Locate the cell with the specified text and output its (X, Y) center coordinate. 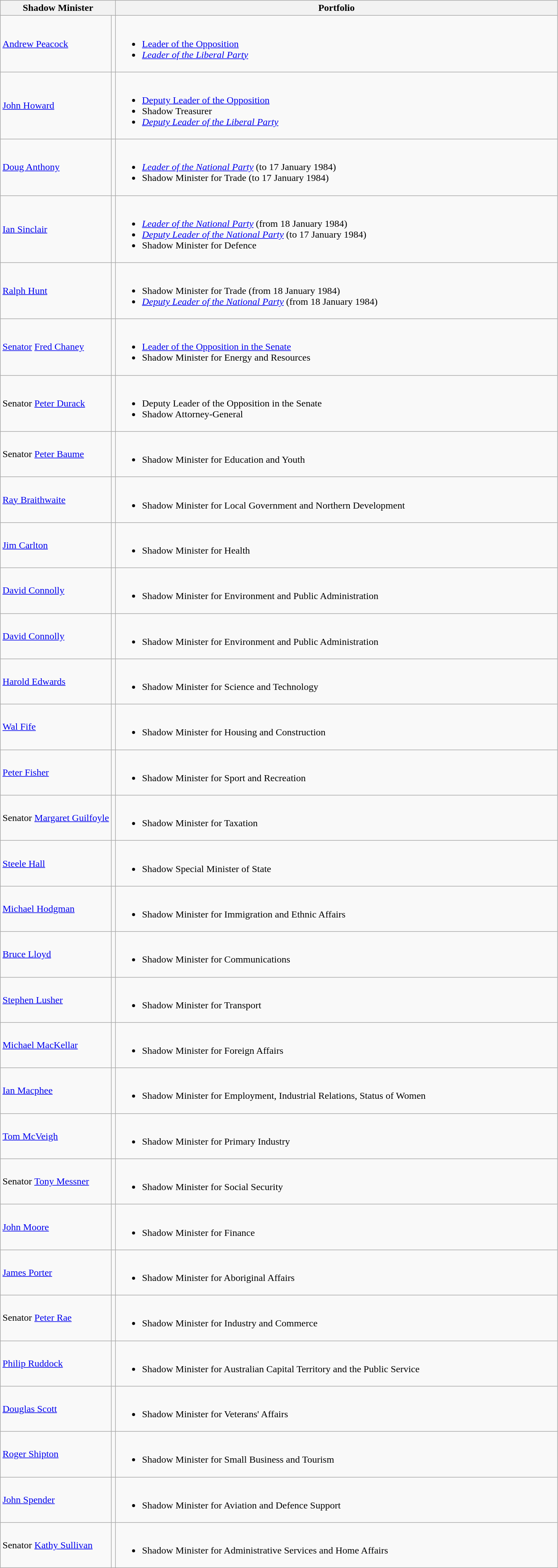
Doug Anthony (56, 167)
Peter Fisher (56, 773)
Shadow Minister for Industry and Commerce (337, 1318)
Bruce Lloyd (56, 954)
Portfolio (337, 8)
Shadow Minister for Australian Capital Territory and the Public Service (337, 1363)
Michael Hodgman (56, 909)
Philip Ruddock (56, 1363)
Shadow Minister for Aviation and Defence Support (337, 1500)
John Spender (56, 1500)
Shadow Minister for Housing and Construction (337, 727)
Shadow Minister for Aboriginal Affairs (337, 1272)
Ray Braithwaite (56, 499)
Shadow Minister (58, 8)
Leader of the National Party (from 18 January 1984)Deputy Leader of the National Party (to 17 January 1984)Shadow Minister for Defence (337, 229)
Deputy Leader of the OppositionShadow TreasurerDeputy Leader of the Liberal Party (337, 105)
Shadow Special Minister of State (337, 864)
Shadow Minister for Immigration and Ethnic Affairs (337, 909)
John Howard (56, 105)
Deputy Leader of the Opposition in the SenateShadow Attorney-General (337, 403)
Leader of the OppositionLeader of the Liberal Party (337, 44)
Shadow Minister for Communications (337, 954)
Douglas Scott (56, 1409)
Senator Margaret Guilfoyle (56, 818)
Shadow Minister for Sport and Recreation (337, 773)
Ian Macphee (56, 1090)
Ralph Hunt (56, 291)
Wal Fife (56, 727)
Shadow Minister for Primary Industry (337, 1136)
Harold Edwards (56, 682)
Shadow Minister for Local Government and Northern Development (337, 499)
Tom McVeigh (56, 1136)
Shadow Minister for Finance (337, 1227)
Senator Fred Chaney (56, 347)
Shadow Minister for Social Security (337, 1181)
Leader of the National Party (to 17 January 1984)Shadow Minister for Trade (to 17 January 1984) (337, 167)
John Moore (56, 1227)
Senator Peter Baume (56, 454)
Shadow Minister for Science and Technology (337, 682)
Shadow Minister for Transport (337, 999)
Senator Kathy Sullivan (56, 1545)
Stephen Lusher (56, 999)
Shadow Minister for Trade (from 18 January 1984)Deputy Leader of the National Party (from 18 January 1984) (337, 291)
Shadow Minister for Veterans' Affairs (337, 1409)
Shadow Minister for Health (337, 545)
Roger Shipton (56, 1455)
Steele Hall (56, 864)
Shadow Minister for Education and Youth (337, 454)
Ian Sinclair (56, 229)
Shadow Minister for Taxation (337, 818)
Senator Peter Rae (56, 1318)
Senator Peter Durack (56, 403)
Michael MacKellar (56, 1045)
Shadow Minister for Foreign Affairs (337, 1045)
Andrew Peacock (56, 44)
Shadow Minister for Administrative Services and Home Affairs (337, 1545)
Leader of the Opposition in the SenateShadow Minister for Energy and Resources (337, 347)
Jim Carlton (56, 545)
Senator Tony Messner (56, 1181)
Shadow Minister for Employment, Industrial Relations, Status of Women (337, 1090)
Shadow Minister for Small Business and Tourism (337, 1455)
James Porter (56, 1272)
